Find where the given text appears and provide that cell's center as [X, Y] coordinate. 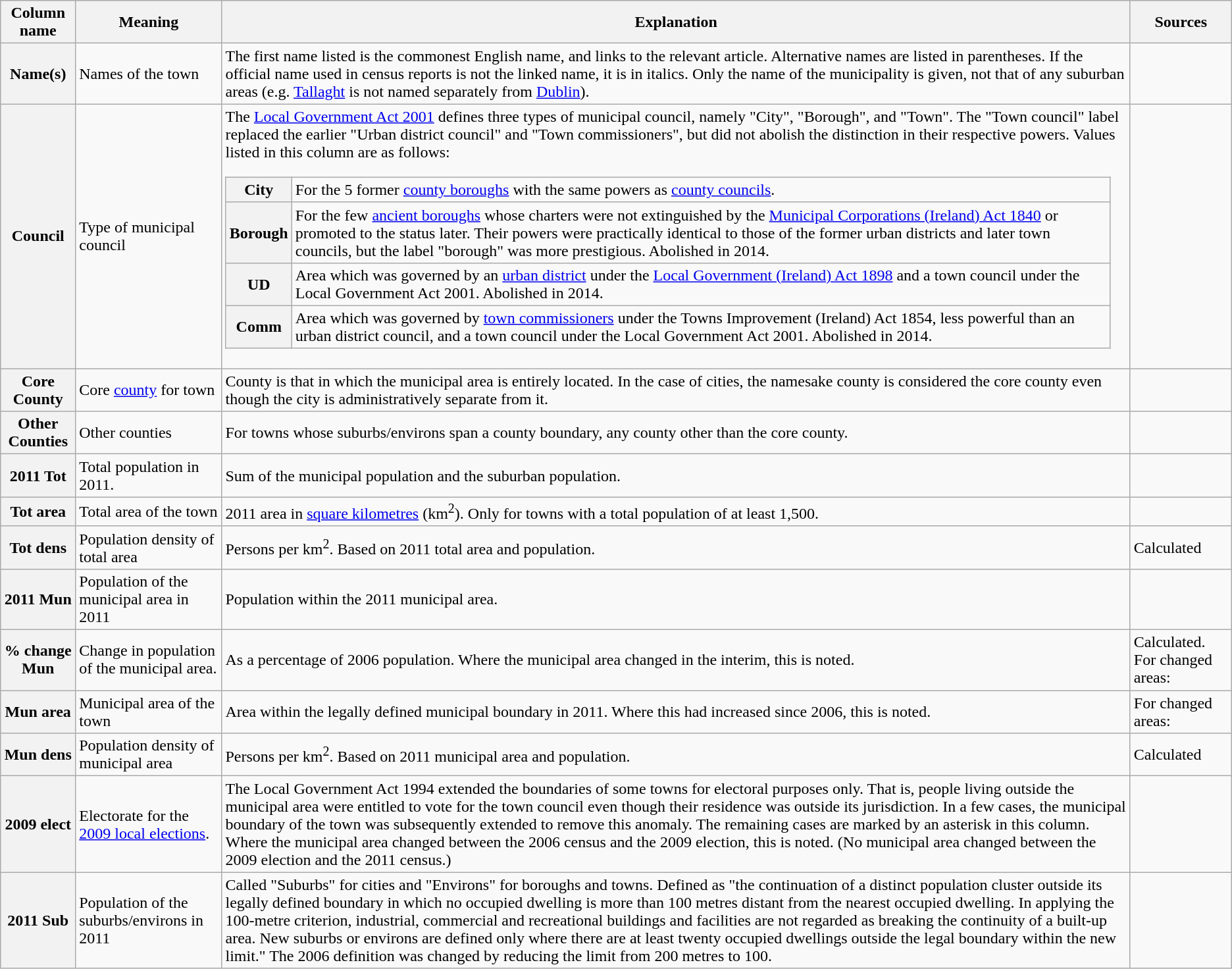
Change in population of the municipal area. [149, 660]
Mun area [38, 712]
Sources [1181, 22]
Borough [259, 232]
Total area of the town [149, 512]
For the 5 former county boroughs with the same powers as county councils. [701, 190]
City [259, 190]
Names of the town [149, 74]
Electorate for the 2009 local elections. [149, 824]
2011 Tot [38, 475]
For towns whose suburbs/environs span a county boundary, any county other than the core county. [676, 433]
Core County [38, 390]
As a percentage of 2006 population. Where the municipal area changed in the interim, this is noted. [676, 660]
2011 area in square kilometres (km2). Only for towns with a total population of at least 1,500. [676, 512]
Mun dens [38, 754]
2011 Mun [38, 599]
Explanation [676, 22]
% change Mun [38, 660]
Municipal area of the town [149, 712]
Comm [259, 327]
Persons per km2. Based on 2011 municipal area and population. [676, 754]
Council [38, 236]
For changed areas: [1181, 712]
Area within the legally defined municipal boundary in 2011. Where this had increased since 2006, this is noted. [676, 712]
2009 elect [38, 824]
Core county for town [149, 390]
Population of the suburbs/environs in 2011 [149, 920]
Population density of municipal area [149, 754]
Other counties [149, 433]
Sum of the municipal population and the suburban population. [676, 475]
UD [259, 284]
Tot dens [38, 548]
Total population in 2011. [149, 475]
Name(s) [38, 74]
2011 Sub [38, 920]
Type of municipal council [149, 236]
Population density of total area [149, 548]
Meaning [149, 22]
Other Counties [38, 433]
Population within the 2011 municipal area. [676, 599]
Column name [38, 22]
Population of the municipal area in 2011 [149, 599]
Tot area [38, 512]
Persons per km2. Based on 2011 total area and population. [676, 548]
Calculated. For changed areas: [1181, 660]
